Locate the cell with the specified text and output its [X, Y] center coordinate. 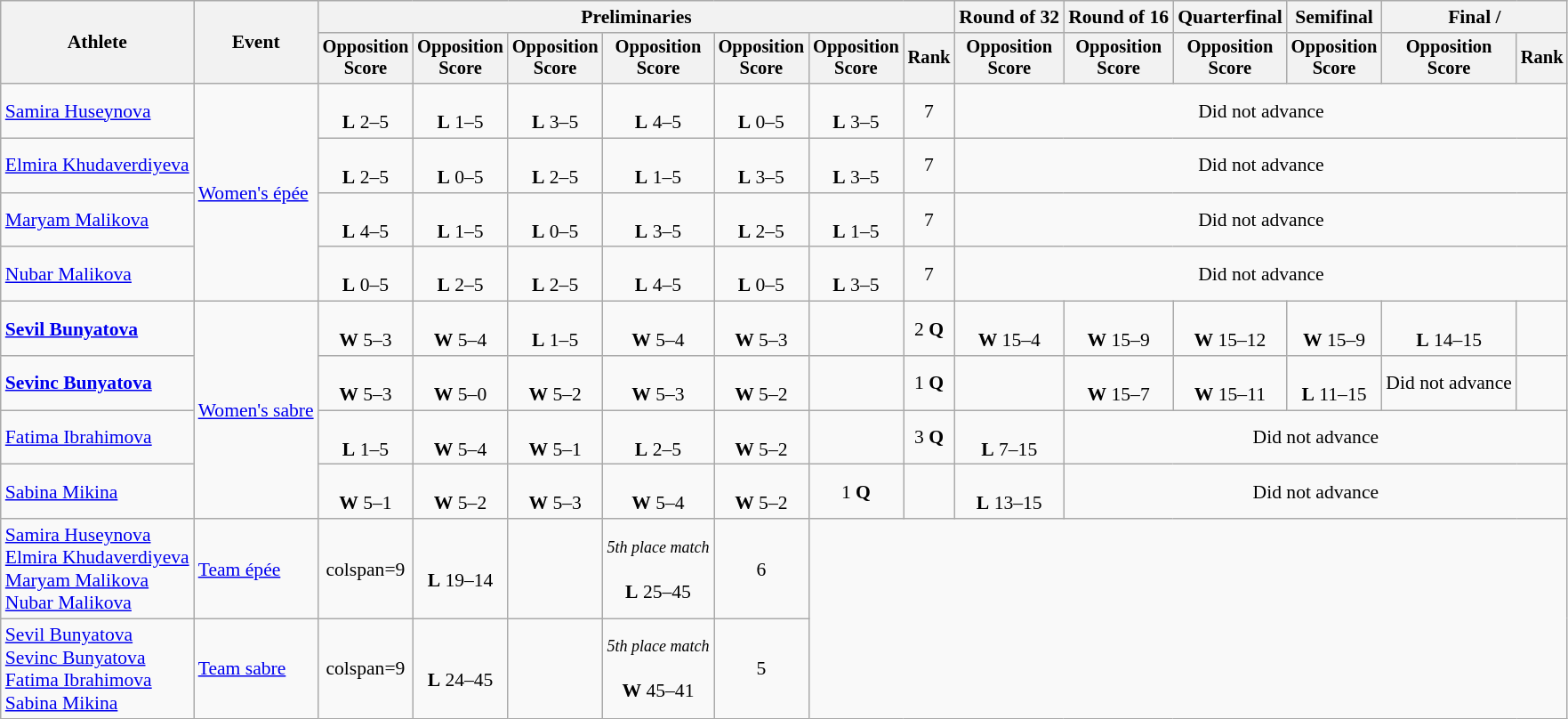
Maryam Malikova [98, 221]
5 [761, 669]
3 Q [929, 438]
2 Q [929, 329]
5th place matchL 25–45 [658, 569]
Fatima Ibrahimova [98, 438]
Round of 16 [1119, 17]
Round of 32 [1009, 17]
L 7–15 [1009, 438]
Team sabre [256, 669]
L 13–15 [1009, 491]
Nubar Malikova [98, 274]
W 5–0 [461, 383]
Final / [1475, 17]
Preliminaries [637, 17]
5th place matchW 45–41 [658, 669]
Sevinc Bunyatova [98, 383]
Elmira Khudaverdiyeva [98, 166]
Women's épée [256, 192]
Quarterfinal [1230, 17]
W 15–12 [1230, 329]
Semifinal [1334, 17]
W 15–4 [1009, 329]
Samira HuseynovaElmira KhudaverdiyevaMaryam MalikovaNubar Malikova [98, 569]
W 15–7 [1119, 383]
Sevil Bunyatova [98, 329]
W 15–11 [1230, 383]
L 24–45 [461, 669]
L 11–15 [1334, 383]
Team épée [256, 569]
Sevil BunyatovaSevinc BunyatovaFatima IbrahimovaSabina Mikina [98, 669]
L 14–15 [1449, 329]
Samira Huseynova [98, 110]
Event [256, 43]
6 [761, 569]
L 19–14 [461, 569]
Sabina Mikina [98, 491]
Athlete [98, 43]
Women's sabre [256, 410]
